Determine the [x, y] coordinate at the center of the cell enclosing the given text.  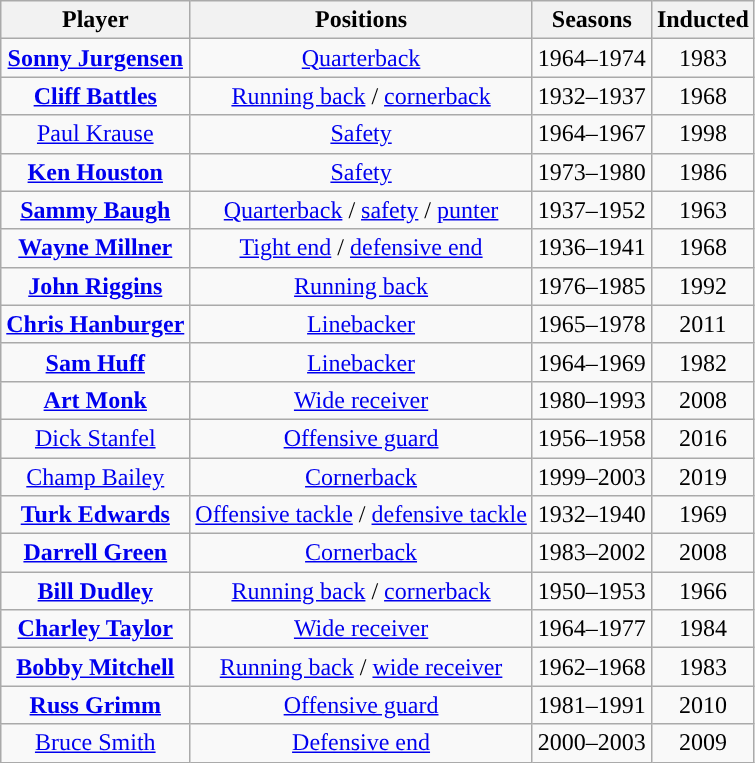
Seasons [592, 20]
1973–1980 [592, 172]
John Riggins [96, 286]
1965–1978 [592, 324]
Charley Taylor [96, 629]
2009 [702, 743]
Bruce Smith [96, 743]
Player [96, 20]
1983–2002 [592, 553]
Bobby Mitchell [96, 667]
1964–1974 [592, 58]
Bill Dudley [96, 591]
1956–1958 [592, 438]
1981–1991 [592, 705]
2010 [702, 705]
Sammy Baugh [96, 210]
1999–2003 [592, 477]
2011 [702, 324]
Running back / wide receiver [361, 667]
1969 [702, 515]
1986 [702, 172]
Art Monk [96, 400]
Positions [361, 20]
Ken Houston [96, 172]
Dick Stanfel [96, 438]
1984 [702, 629]
1992 [702, 286]
Quarterback / safety / punter [361, 210]
1966 [702, 591]
Defensive end [361, 743]
Wayne Millner [96, 248]
2019 [702, 477]
1964–1977 [592, 629]
1964–1969 [592, 362]
2016 [702, 438]
1980–1993 [592, 400]
1932–1940 [592, 515]
Inducted [702, 20]
Offensive tackle / defensive tackle [361, 515]
1932–1937 [592, 96]
1964–1967 [592, 134]
1950–1953 [592, 591]
Champ Bailey [96, 477]
Cliff Battles [96, 96]
1936–1941 [592, 248]
1937–1952 [592, 210]
Turk Edwards [96, 515]
Quarterback [361, 58]
Sam Huff [96, 362]
Paul Krause [96, 134]
1998 [702, 134]
Running back [361, 286]
Chris Hanburger [96, 324]
2000–2003 [592, 743]
1982 [702, 362]
Russ Grimm [96, 705]
1976–1985 [592, 286]
Sonny Jurgensen [96, 58]
Tight end / defensive end [361, 248]
1962–1968 [592, 667]
Darrell Green [96, 553]
1963 [702, 210]
